Return the [x, y] coordinate for the center point of the cell that contains the specified text.  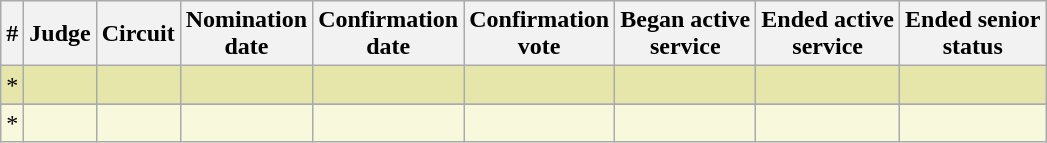
Confirmationvote [540, 34]
Circuit [138, 34]
# [12, 34]
Began activeservice [686, 34]
Nominationdate [246, 34]
Ended activeservice [828, 34]
Confirmationdate [388, 34]
Judge [60, 34]
Ended seniorstatus [973, 34]
